Pinpoint the cell where the given text exists, returning its (X, Y) midpoint coordinate. 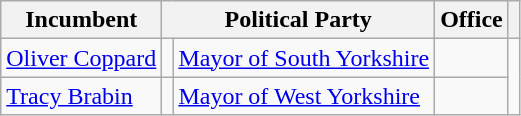
Mayor of South Yorkshire (304, 58)
Oliver Coppard (82, 58)
Incumbent (82, 20)
Tracy Brabin (82, 96)
Mayor of West Yorkshire (304, 96)
Office (472, 20)
Political Party (298, 20)
